Identify which cell holds the provided text, then report its [X, Y] central coordinate. 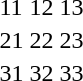
22 [42, 40]
